Scan for the cell matching the given text and deliver its [X, Y] coordinate at center. 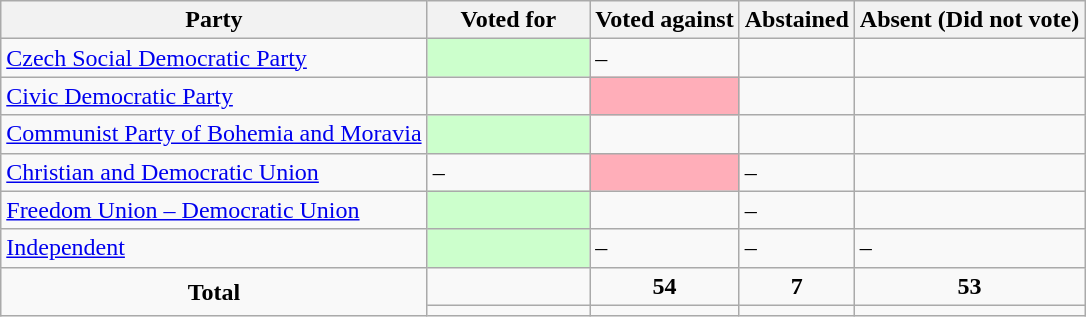
Absent (Did not vote) [969, 20]
Voted for [508, 20]
Independent [214, 248]
Communist Party of Bohemia and Moravia [214, 134]
Total [214, 292]
Freedom Union – Democratic Union [214, 210]
Abstained [796, 20]
54 [665, 286]
Civic Democratic Party [214, 96]
7 [796, 286]
Christian and Democratic Union [214, 172]
Voted against [665, 20]
Czech Social Democratic Party [214, 58]
Party [214, 20]
53 [969, 286]
